Locate the cell with the specified text and output its (X, Y) center coordinate. 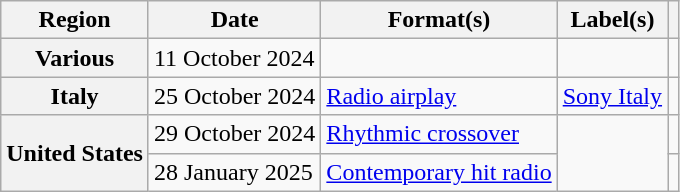
Label(s) (612, 20)
Date (234, 20)
Radio airplay (439, 96)
Format(s) (439, 20)
29 October 2024 (234, 134)
Various (75, 58)
Region (75, 20)
Contemporary hit radio (439, 172)
Italy (75, 96)
United States (75, 153)
Sony Italy (612, 96)
25 October 2024 (234, 96)
11 October 2024 (234, 58)
Rhythmic crossover (439, 134)
28 January 2025 (234, 172)
